Capture the cell that displays the provided text and extract its (x, y) central coordinate. 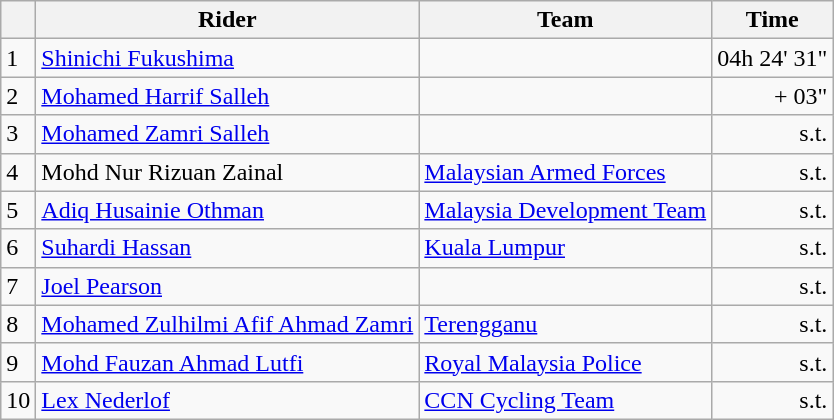
CCN Cycling Team (566, 400)
Terengganu (566, 324)
Lex Nederlof (228, 400)
Mohd Fauzan Ahmad Lutfi (228, 362)
1 (18, 58)
Mohamed Harrif Salleh (228, 96)
Joel Pearson (228, 286)
2 (18, 96)
Shinichi Fukushima (228, 58)
Suhardi Hassan (228, 248)
+ 03" (772, 96)
Team (566, 20)
Kuala Lumpur (566, 248)
7 (18, 286)
Royal Malaysia Police (566, 362)
8 (18, 324)
Mohamed Zulhilmi Afif Ahmad Zamri (228, 324)
6 (18, 248)
Mohamed Zamri Salleh (228, 134)
5 (18, 210)
10 (18, 400)
Rider (228, 20)
Time (772, 20)
Malaysian Armed Forces (566, 172)
4 (18, 172)
04h 24' 31" (772, 58)
Adiq Husainie Othman (228, 210)
9 (18, 362)
Malaysia Development Team (566, 210)
3 (18, 134)
Mohd Nur Rizuan Zainal (228, 172)
